Locate the cell with the specified text and output its [x, y] center coordinate. 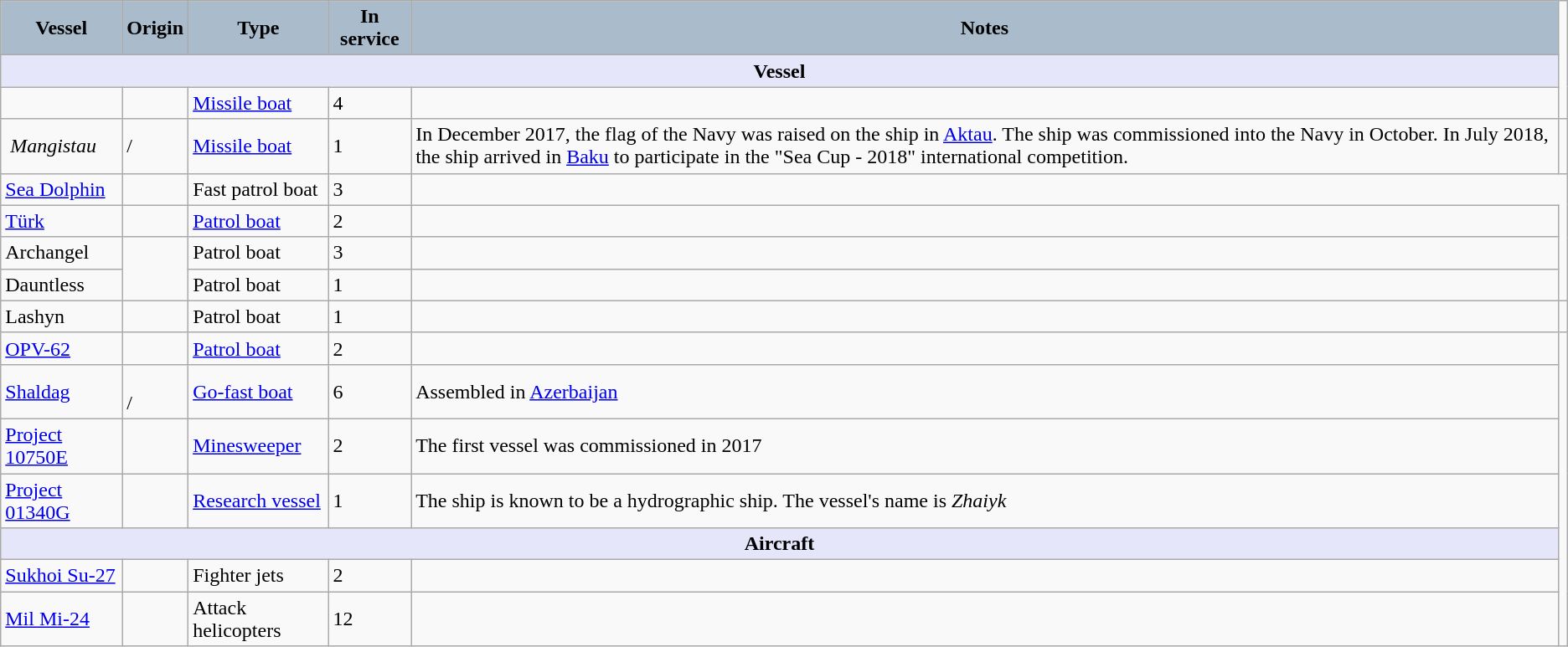
Mangistau [62, 146]
Sea Dolphin [62, 189]
12 [370, 619]
Archangel [62, 253]
Origin [156, 28]
Lashyn [62, 316]
Type [258, 28]
OPV-62 [62, 348]
Project 01340G [62, 501]
Project 10750E [62, 445]
Notes [985, 28]
In service [370, 28]
Sukhoi Su-27 [62, 576]
Assembled in Azerbaijan [985, 392]
The first vessel was commissioned in 2017 [985, 445]
Go-fast boat [258, 392]
Shaldag [62, 392]
Fast patrol boat [258, 189]
Research vessel [258, 501]
Dauntless [62, 285]
4 [370, 103]
Attack helicopters [258, 619]
Türk [62, 221]
Minesweeper [258, 445]
Aircraft [779, 544]
Fighter jets [258, 576]
The ship is known to be a hydrographic ship. The vessel's name is Zhaiyk [985, 501]
Mil Mi-24 [62, 619]
6 [370, 392]
